From the cell containing the given text, extract its center point as [X, Y] coordinate. 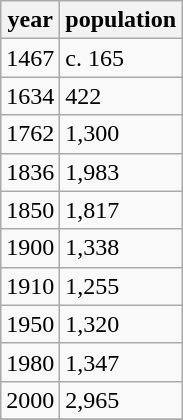
1,320 [121, 324]
c. 165 [121, 58]
422 [121, 96]
1,300 [121, 134]
1,338 [121, 248]
1836 [30, 172]
2,965 [121, 400]
1950 [30, 324]
1762 [30, 134]
1850 [30, 210]
1,255 [121, 286]
2000 [30, 400]
1634 [30, 96]
1,347 [121, 362]
1467 [30, 58]
1900 [30, 248]
1,817 [121, 210]
year [30, 20]
population [121, 20]
1980 [30, 362]
1910 [30, 286]
1,983 [121, 172]
